Detect which cell encompasses the target text, then output its (x, y) center coordinate. 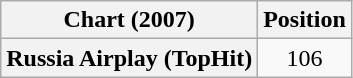
Russia Airplay (TopHit) (130, 58)
106 (305, 58)
Chart (2007) (130, 20)
Position (305, 20)
